Provide the [X, Y] coordinate of the cell's center where the given text is located.  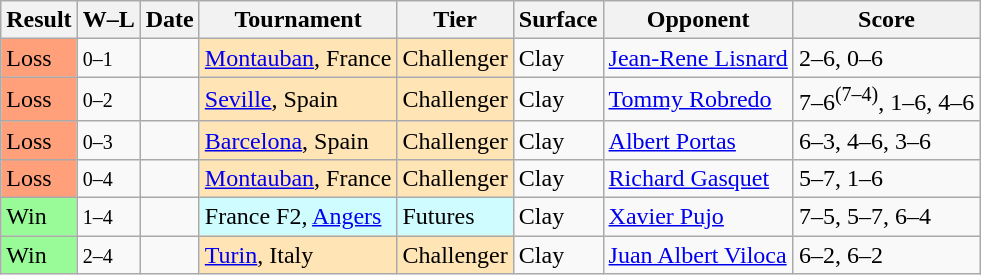
W–L [108, 20]
0–1 [108, 58]
Albert Portas [698, 140]
Barcelona, Spain [298, 140]
2–6, 0–6 [886, 58]
Result [39, 20]
7–6(7–4), 1–6, 4–6 [886, 100]
0–4 [108, 178]
Tier [455, 20]
Turin, Italy [298, 255]
7–5, 5–7, 6–4 [886, 217]
Date [170, 20]
Xavier Pujo [698, 217]
Score [886, 20]
Seville, Spain [298, 100]
2–4 [108, 255]
0–3 [108, 140]
1–4 [108, 217]
Futures [455, 217]
France F2, Angers [298, 217]
Jean-Rene Lisnard [698, 58]
0–2 [108, 100]
Opponent [698, 20]
6–2, 6–2 [886, 255]
Tournament [298, 20]
Tommy Robredo [698, 100]
6–3, 4–6, 3–6 [886, 140]
Surface [558, 20]
Richard Gasquet [698, 178]
5–7, 1–6 [886, 178]
Juan Albert Viloca [698, 255]
